Provide the (x, y) coordinate of the cell's center where the given text is located.  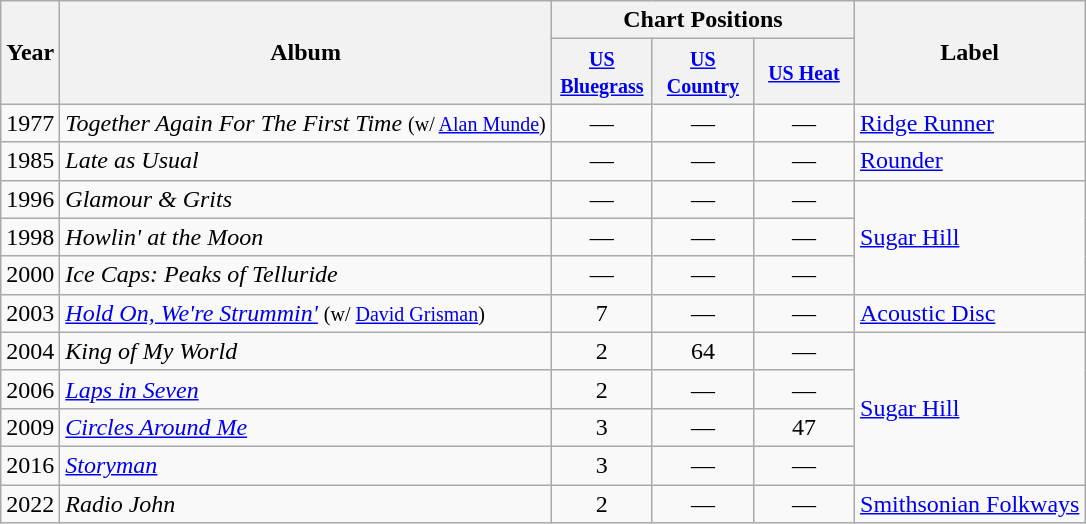
2009 (30, 427)
2004 (30, 351)
Label (970, 52)
King of My World (306, 351)
Late as Usual (306, 161)
1977 (30, 123)
Together Again For The First Time (w/ Alan Munde) (306, 123)
Storyman (306, 465)
US Heat (804, 72)
47 (804, 427)
Acoustic Disc (970, 313)
1996 (30, 199)
US Bluegrass (602, 72)
2022 (30, 503)
Rounder (970, 161)
Ice Caps: Peaks of Telluride (306, 275)
1998 (30, 237)
Album (306, 52)
Ridge Runner (970, 123)
64 (702, 351)
Smithsonian Folkways (970, 503)
7 (602, 313)
1985 (30, 161)
Year (30, 52)
US Country (702, 72)
2006 (30, 389)
2000 (30, 275)
Chart Positions (702, 20)
Laps in Seven (306, 389)
Circles Around Me (306, 427)
Radio John (306, 503)
2003 (30, 313)
Glamour & Grits (306, 199)
2016 (30, 465)
Howlin' at the Moon (306, 237)
Hold On, We're Strummin' (w/ David Grisman) (306, 313)
